Scan for the cell matching the given text and deliver its (X, Y) coordinate at center. 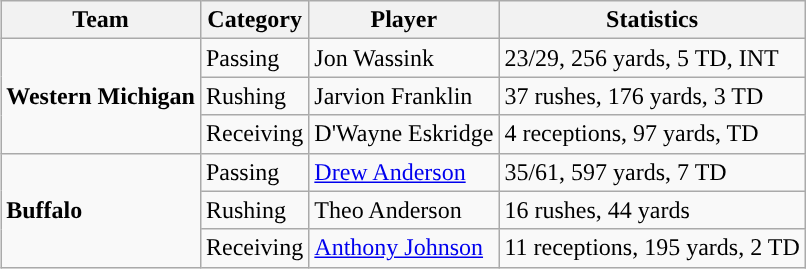
Jon Wassink (404, 58)
11 receptions, 195 yards, 2 TD (652, 248)
35/61, 597 yards, 7 TD (652, 172)
16 rushes, 44 yards (652, 210)
Team (101, 20)
4 receptions, 97 yards, TD (652, 134)
23/29, 256 yards, 5 TD, INT (652, 58)
Western Michigan (101, 96)
D'Wayne Eskridge (404, 134)
Player (404, 20)
Jarvion Franklin (404, 96)
Category (254, 20)
Statistics (652, 20)
Drew Anderson (404, 172)
Buffalo (101, 210)
37 rushes, 176 yards, 3 TD (652, 96)
Anthony Johnson (404, 248)
Theo Anderson (404, 210)
